Output the [x, y] coordinate of the center of the cell containing the given text.  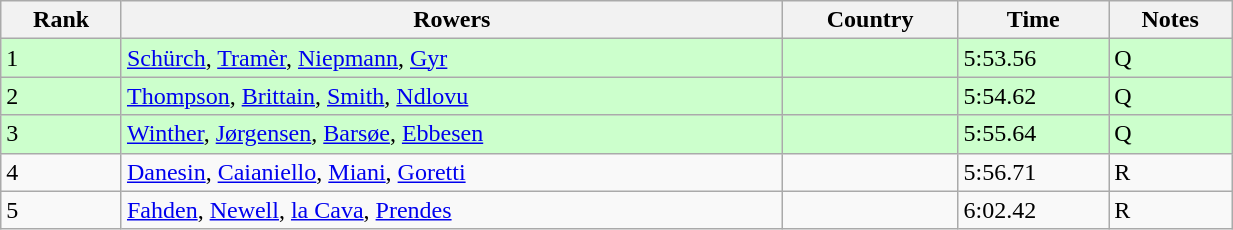
5:53.56 [1034, 58]
Notes [1170, 20]
6:02.42 [1034, 210]
Fahden, Newell, la Cava, Prendes [452, 210]
Schürch, Tramèr, Niepmann, Gyr [452, 58]
1 [62, 58]
5:54.62 [1034, 96]
5:55.64 [1034, 134]
5:56.71 [1034, 172]
Danesin, Caianiello, Miani, Goretti [452, 172]
Time [1034, 20]
3 [62, 134]
2 [62, 96]
5 [62, 210]
4 [62, 172]
Thompson, Brittain, Smith, Ndlovu [452, 96]
Country [870, 20]
Rowers [452, 20]
Rank [62, 20]
Winther, Jørgensen, Barsøe, Ebbesen [452, 134]
